Search for the cell housing the specified text and yield its [X, Y] center coordinate. 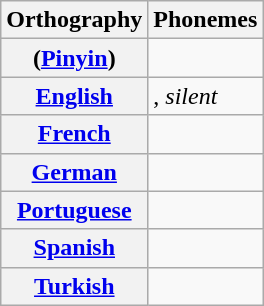
Spanish [74, 248]
Portuguese [74, 210]
, silent [206, 96]
(Pinyin) [74, 58]
German [74, 172]
French [74, 134]
Orthography [74, 20]
English [74, 96]
Turkish [74, 286]
Phonemes [206, 20]
